Extract the [X, Y] coordinate from the center of the cell holding the provided text.  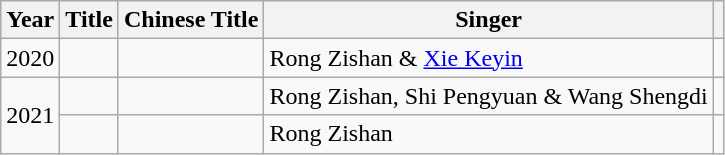
Rong Zishan [488, 134]
Rong Zishan & Xie Keyin [488, 58]
Rong Zishan, Shi Pengyuan & Wang Shengdi [488, 96]
2021 [30, 115]
Title [90, 20]
2020 [30, 58]
Chinese Title [191, 20]
Singer [488, 20]
Year [30, 20]
